Determine the (X, Y) coordinate at the center of the cell enclosing the given text.  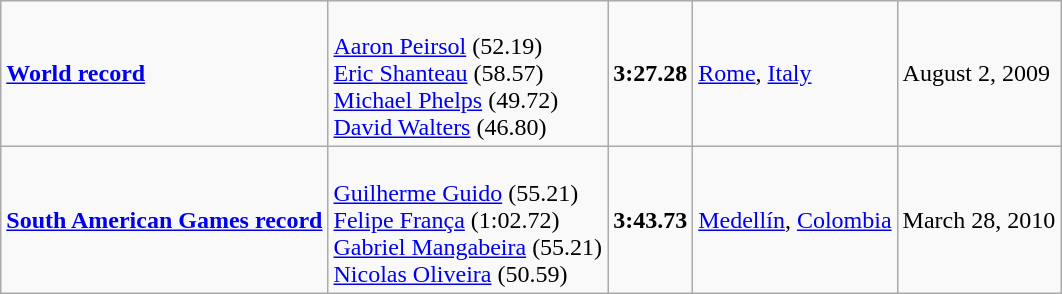
Medellín, Colombia (795, 220)
Rome, Italy (795, 74)
March 28, 2010 (979, 220)
3:43.73 (650, 220)
South American Games record (164, 220)
Guilherme Guido (55.21)Felipe França (1:02.72)Gabriel Mangabeira (55.21)Nicolas Oliveira (50.59) (468, 220)
August 2, 2009 (979, 74)
World record (164, 74)
Aaron Peirsol (52.19)Eric Shanteau (58.57)Michael Phelps (49.72)David Walters (46.80) (468, 74)
3:27.28 (650, 74)
